Return the (x, y) coordinate for the center point of the cell that contains the specified text.  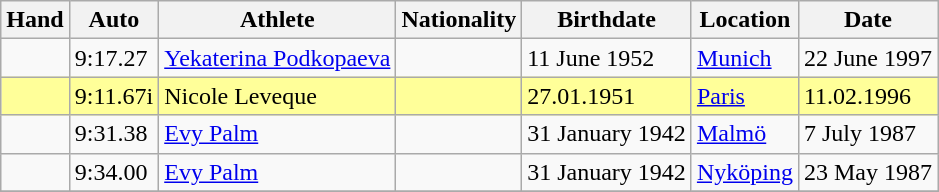
Birthdate (607, 20)
27.01.1951 (607, 96)
Location (744, 20)
Nationality (459, 20)
Hand (35, 20)
23 May 1987 (868, 172)
9:34.00 (114, 172)
Date (868, 20)
7 July 1987 (868, 134)
9:31.38 (114, 134)
11.02.1996 (868, 96)
Malmö (744, 134)
Munich (744, 58)
Paris (744, 96)
Nicole Leveque (278, 96)
22 June 1997 (868, 58)
9:17.27 (114, 58)
9:11.67i (114, 96)
Nyköping (744, 172)
Athlete (278, 20)
Auto (114, 20)
11 June 1952 (607, 58)
Yekaterina Podkopaeva (278, 58)
